Output the [X, Y] coordinate of the center of the cell containing the given text.  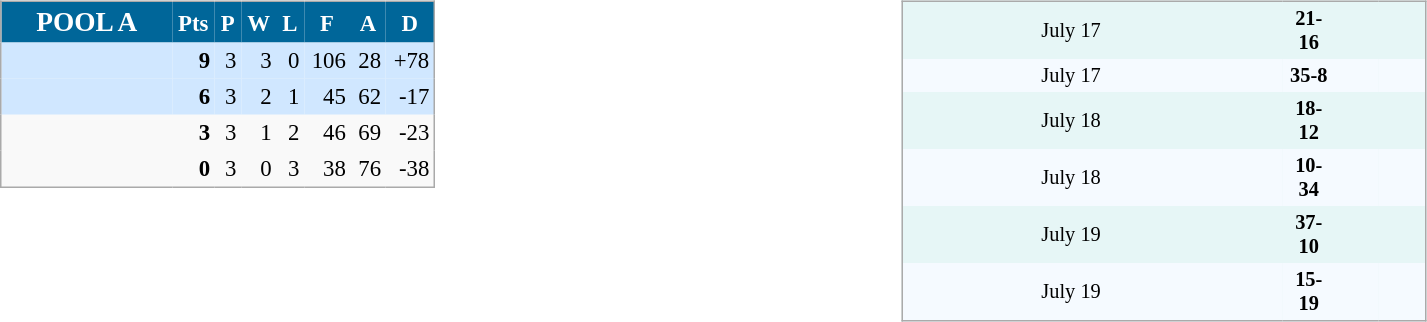
9 [194, 60]
46 [328, 132]
38 [328, 168]
A [368, 22]
-23 [410, 132]
L [290, 22]
10-34 [1309, 178]
P [228, 22]
6 [194, 96]
+78 [410, 60]
28 [368, 60]
D [410, 22]
F [328, 22]
35-8 [1309, 76]
18-12 [1309, 120]
69 [368, 132]
37-10 [1309, 234]
-17 [410, 96]
62 [368, 96]
21-16 [1309, 30]
W [258, 22]
-38 [410, 168]
15-19 [1309, 292]
POOL A [86, 22]
106 [328, 60]
45 [328, 96]
Pts [194, 22]
76 [368, 168]
